Return (x, y) of the center of cell containing provided text 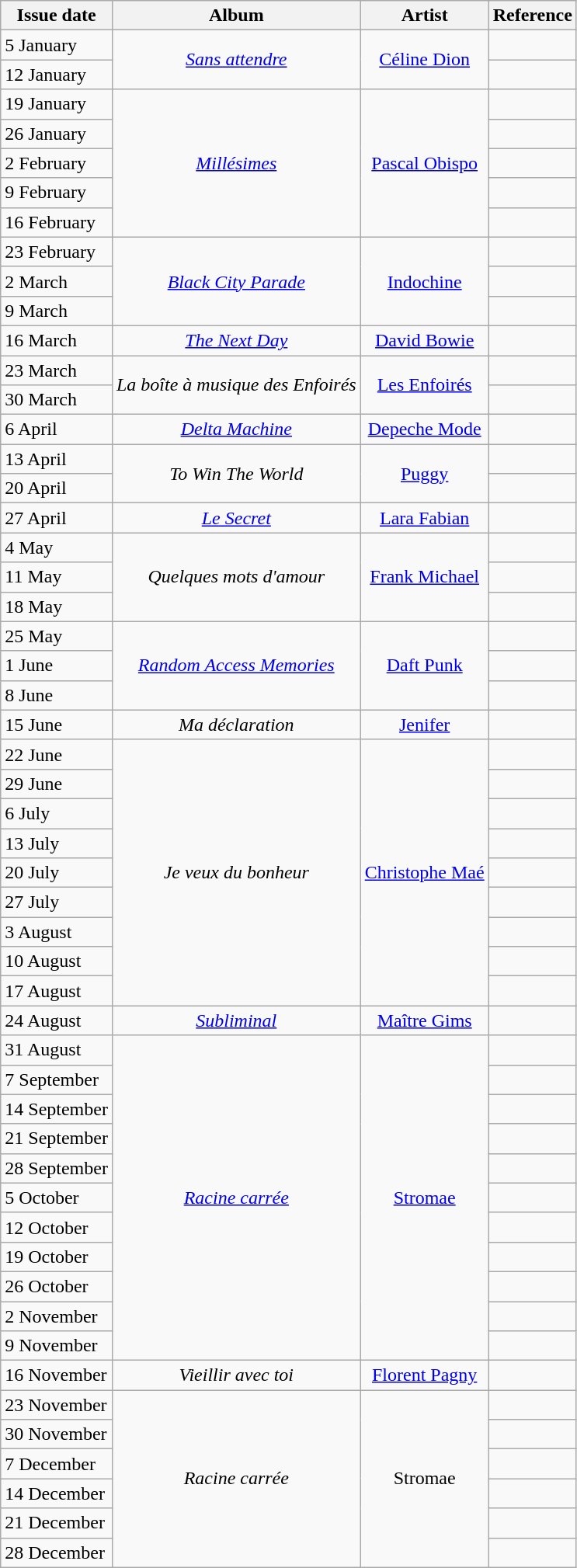
27 July (57, 902)
Vieillir avec toi (236, 1375)
Ma déclaration (236, 725)
7 December (57, 1464)
7 September (57, 1080)
6 April (57, 429)
5 January (57, 45)
9 November (57, 1346)
23 February (57, 252)
6 July (57, 813)
20 July (57, 873)
23 March (57, 370)
Les Enfoirés (424, 385)
Florent Pagny (424, 1375)
14 December (57, 1493)
3 August (57, 932)
Maître Gims (424, 1020)
26 January (57, 134)
Pascal Obispo (424, 163)
21 September (57, 1139)
The Next Day (236, 340)
5 October (57, 1198)
12 October (57, 1227)
21 December (57, 1523)
David Bowie (424, 340)
Lara Fabian (424, 518)
12 January (57, 75)
La boîte à musique des Enfoirés (236, 385)
11 May (57, 577)
To Win The World (236, 474)
19 January (57, 104)
13 April (57, 459)
8 June (57, 695)
15 June (57, 725)
Black City Parade (236, 281)
9 March (57, 311)
Puggy (424, 474)
1 June (57, 666)
Sans attendre (236, 60)
28 December (57, 1552)
Issue date (57, 16)
Quelques mots d'amour (236, 577)
Depeche Mode (424, 429)
Frank Michael (424, 577)
Delta Machine (236, 429)
16 March (57, 340)
Random Access Memories (236, 666)
16 November (57, 1375)
Album (236, 16)
4 May (57, 548)
2 February (57, 163)
Indochine (424, 281)
25 May (57, 636)
29 June (57, 784)
26 October (57, 1286)
2 November (57, 1316)
10 August (57, 961)
Daft Punk (424, 666)
Céline Dion (424, 60)
22 June (57, 754)
24 August (57, 1020)
Jenifer (424, 725)
13 July (57, 843)
19 October (57, 1257)
28 September (57, 1168)
Christophe Maé (424, 873)
17 August (57, 991)
Artist (424, 16)
Reference (533, 16)
Millésimes (236, 163)
2 March (57, 281)
23 November (57, 1405)
30 March (57, 400)
30 November (57, 1434)
20 April (57, 488)
31 August (57, 1050)
Le Secret (236, 518)
Je veux du bonheur (236, 873)
Subliminal (236, 1020)
18 May (57, 607)
9 February (57, 193)
14 September (57, 1109)
16 February (57, 222)
27 April (57, 518)
